Determine the [x, y] coordinate at the center of the cell enclosing the given text.  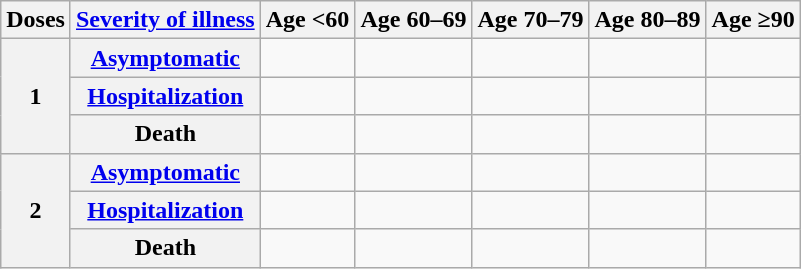
2 [36, 210]
Severity of illness [165, 20]
Age 70–79 [530, 20]
Age 60–69 [414, 20]
1 [36, 96]
Age <60 [308, 20]
Age 80–89 [648, 20]
Doses [36, 20]
Age ≥90 [753, 20]
